Provide the [x, y] coordinate of the cell's center where the given text is located.  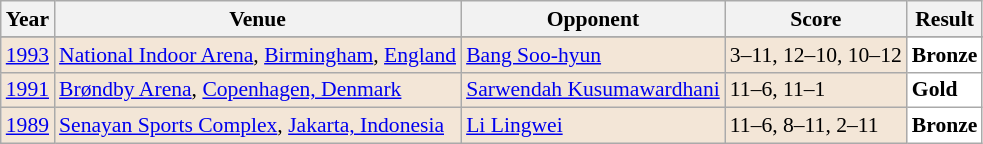
Senayan Sports Complex, Jakarta, Indonesia [258, 126]
Li Lingwei [593, 126]
Bang Soo-hyun [593, 55]
1993 [28, 55]
Brøndby Arena, Copenhagen, Denmark [258, 90]
Year [28, 19]
Venue [258, 19]
1989 [28, 126]
Score [816, 19]
11–6, 11–1 [816, 90]
Result [945, 19]
3–11, 12–10, 10–12 [816, 55]
11–6, 8–11, 2–11 [816, 126]
National Indoor Arena, Birmingham, England [258, 55]
1991 [28, 90]
Gold [945, 90]
Opponent [593, 19]
Sarwendah Kusumawardhani [593, 90]
